Capture the cell that displays the provided text and extract its (x, y) central coordinate. 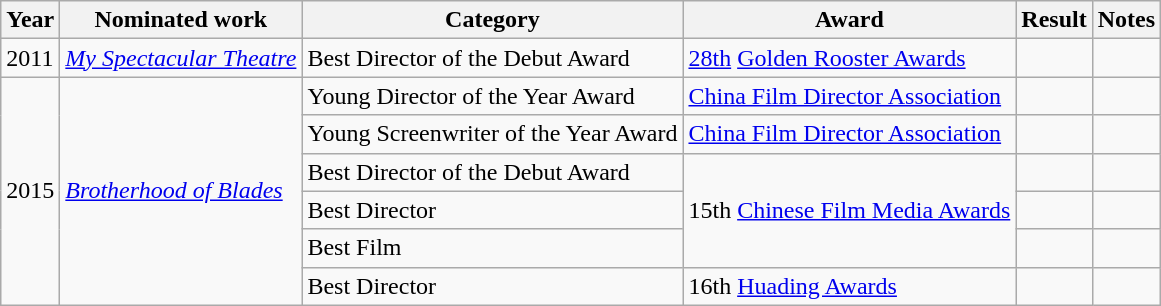
2015 (30, 191)
Award (850, 20)
Brotherhood of Blades (181, 191)
2011 (30, 58)
Result (1054, 20)
Young Director of the Year Award (492, 96)
Nominated work (181, 20)
15th Chinese Film Media Awards (850, 210)
Best Film (492, 248)
Notes (1126, 20)
Year (30, 20)
My Spectacular Theatre (181, 58)
Young Screenwriter of the Year Award (492, 134)
28th Golden Rooster Awards (850, 58)
Category (492, 20)
16th Huading Awards (850, 286)
